Locate the cell with the specified text and output its (x, y) center coordinate. 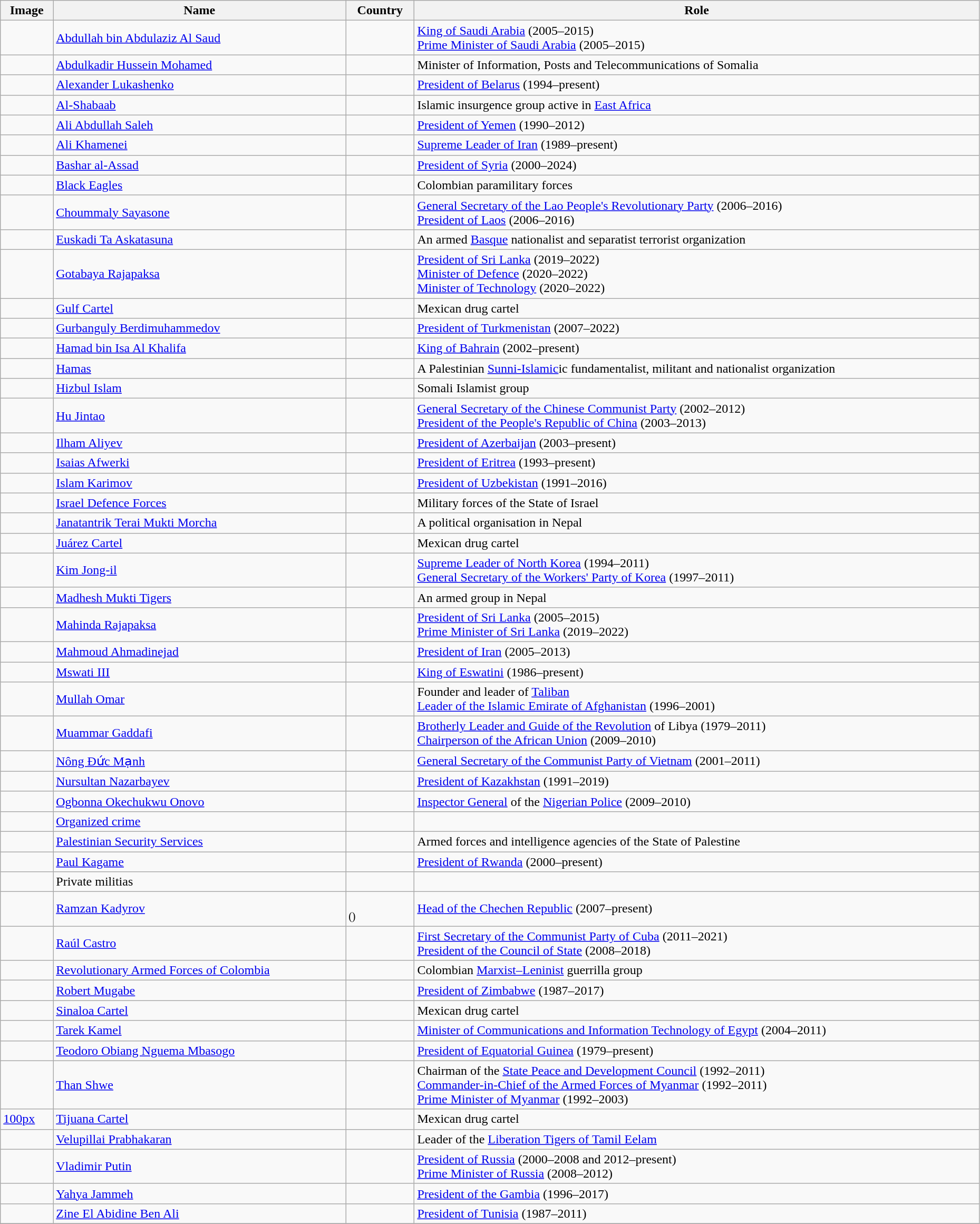
President of Zimbabwe (1987–2017) (697, 990)
Nursultan Nazarbayev (199, 781)
A Palestinian Sunni-Islamicic fundamentalist, militant and nationalist organization (697, 368)
Mahmoud Ahmadinejad (199, 652)
President of Kazakhstan (1991–2019) (697, 781)
Private militias (199, 882)
Kim Jong-il (199, 570)
Somali Islamist group (697, 388)
President of Eritrea (1993–present) (697, 463)
Supreme Leader of Iran (1989–present) (697, 145)
Head of the Chechen Republic (2007–present) (697, 909)
Black Eagles (199, 185)
Muammar Gaddafi (199, 734)
Ogbonna Okechukwu Onovo (199, 801)
() (380, 909)
Organized crime (199, 821)
Robert Mugabe (199, 990)
Abdulkadir Hussein Mohamed (199, 65)
Yahya Jammeh (199, 1193)
Armed forces and intelligence agencies of the State of Palestine (697, 841)
Juárez Cartel (199, 543)
President of Syria (2000–2024) (697, 165)
President of Iran (2005–2013) (697, 652)
Mullah Omar (199, 699)
Inspector General of the Nigerian Police (2009–2010) (697, 801)
Than Shwe (199, 1085)
President of Russia (2000–2008 and 2012–present)Prime Minister of Russia (2008–2012) (697, 1166)
King of Saudi Arabia (2005–2015)Prime Minister of Saudi Arabia (2005–2015) (697, 38)
Velupillai Prabhakaran (199, 1139)
Vladimir Putin (199, 1166)
Israel Defence Forces (199, 503)
General Secretary of the Chinese Communist Party (2002–2012)President of the People's Republic of China (2003–2013) (697, 415)
Image (27, 11)
100px (27, 1119)
Revolutionary Armed Forces of Colombia (199, 970)
Teodoro Obiang Nguema Mbasogo (199, 1051)
An armed Basque nationalist and separatist terrorist organization (697, 239)
Euskadi Ta Askatasuna (199, 239)
Al-Shabaab (199, 105)
Zine El Abidine Ben Ali (199, 1213)
King of Eswatini (1986–present) (697, 672)
Hizbul Islam (199, 388)
Hamas (199, 368)
President of the Gambia (1996–2017) (697, 1193)
President of Rwanda (2000–present) (697, 862)
Paul Kagame (199, 862)
Raúl Castro (199, 944)
Tarek Kamel (199, 1031)
President of Sri Lanka (2005–2015)Prime Minister of Sri Lanka (2019–2022) (697, 624)
Minister of Communications and Information Technology of Egypt (2004–2011) (697, 1031)
Minister of Information, Posts and Telecommunications of Somalia (697, 65)
Choummaly Sayasone (199, 212)
President of Belarus (1994–present) (697, 85)
General Secretary of the Communist Party of Vietnam (2001–2011) (697, 761)
Hu Jintao (199, 415)
Islam Karimov (199, 483)
Janatantrik Terai Mukti Morcha (199, 523)
Isaias Afwerki (199, 463)
Ali Khamenei (199, 145)
An armed group in Nepal (697, 597)
Role (697, 11)
Name (199, 11)
Leader of the Liberation Tigers of Tamil Eelam (697, 1139)
Mswati III (199, 672)
President of Sri Lanka (2019–2022)Minister of Defence (2020–2022)Minister of Technology (2020–2022) (697, 274)
Sinaloa Cartel (199, 1011)
President of Turkmenistan (2007–2022) (697, 328)
Mahinda Rajapaksa (199, 624)
General Secretary of the Lao People's Revolutionary Party (2006–2016)President of Laos (2006–2016) (697, 212)
Madhesh Mukti Tigers (199, 597)
President of Tunisia (1987–2011) (697, 1213)
Colombian Marxist–Leninist guerrilla group (697, 970)
Islamic insurgence group active in East Africa (697, 105)
President of Azerbaijan (2003–present) (697, 443)
Ramzan Kadyrov (199, 909)
Bashar al-Assad (199, 165)
Gulf Cartel (199, 308)
Military forces of the State of Israel (697, 503)
King of Bahrain (2002–present) (697, 348)
President of Equatorial Guinea (1979–present) (697, 1051)
Ilham Aliyev (199, 443)
Alexander Lukashenko (199, 85)
President of Yemen (1990–2012) (697, 125)
Supreme Leader of North Korea (1994–2011)General Secretary of the Workers' Party of Korea (1997–2011) (697, 570)
First Secretary of the Communist Party of Cuba (2011–2021)President of the Council of State (2008–2018) (697, 944)
Founder and leader of TalibanLeader of the Islamic Emirate of Afghanistan (1996–2001) (697, 699)
Colombian paramilitary forces (697, 185)
Gurbanguly Berdimuhammedov (199, 328)
Gotabaya Rajapaksa (199, 274)
Hamad bin Isa Al Khalifa (199, 348)
Country (380, 11)
Brotherly Leader and Guide of the Revolution of Libya (1979–2011)Chairperson of the African Union (2009–2010) (697, 734)
A political organisation in Nepal (697, 523)
Ali Abdullah Saleh (199, 125)
President of Uzbekistan (1991–2016) (697, 483)
Palestinian Security Services (199, 841)
Nông Đức Mạnh (199, 761)
Abdullah bin Abdulaziz Al Saud (199, 38)
Tijuana Cartel (199, 1119)
